Locate the cell with the specified text and output its [X, Y] center coordinate. 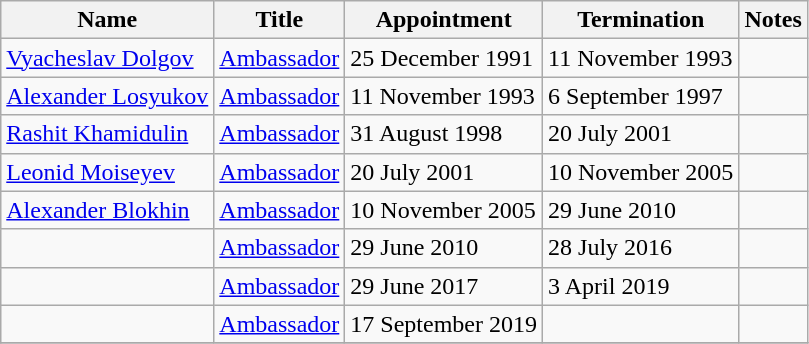
31 August 1998 [444, 134]
25 December 1991 [444, 58]
6 September 1997 [641, 96]
Termination [641, 20]
29 June 2017 [444, 286]
3 April 2019 [641, 286]
Leonid Moiseyev [108, 172]
Alexander Losyukov [108, 96]
Title [280, 20]
17 September 2019 [444, 324]
Name [108, 20]
Rashit Khamidulin [108, 134]
Vyacheslav Dolgov [108, 58]
Alexander Blokhin [108, 210]
Appointment [444, 20]
28 July 2016 [641, 248]
Notes [773, 20]
